Return (X, Y) of the center of cell containing provided text 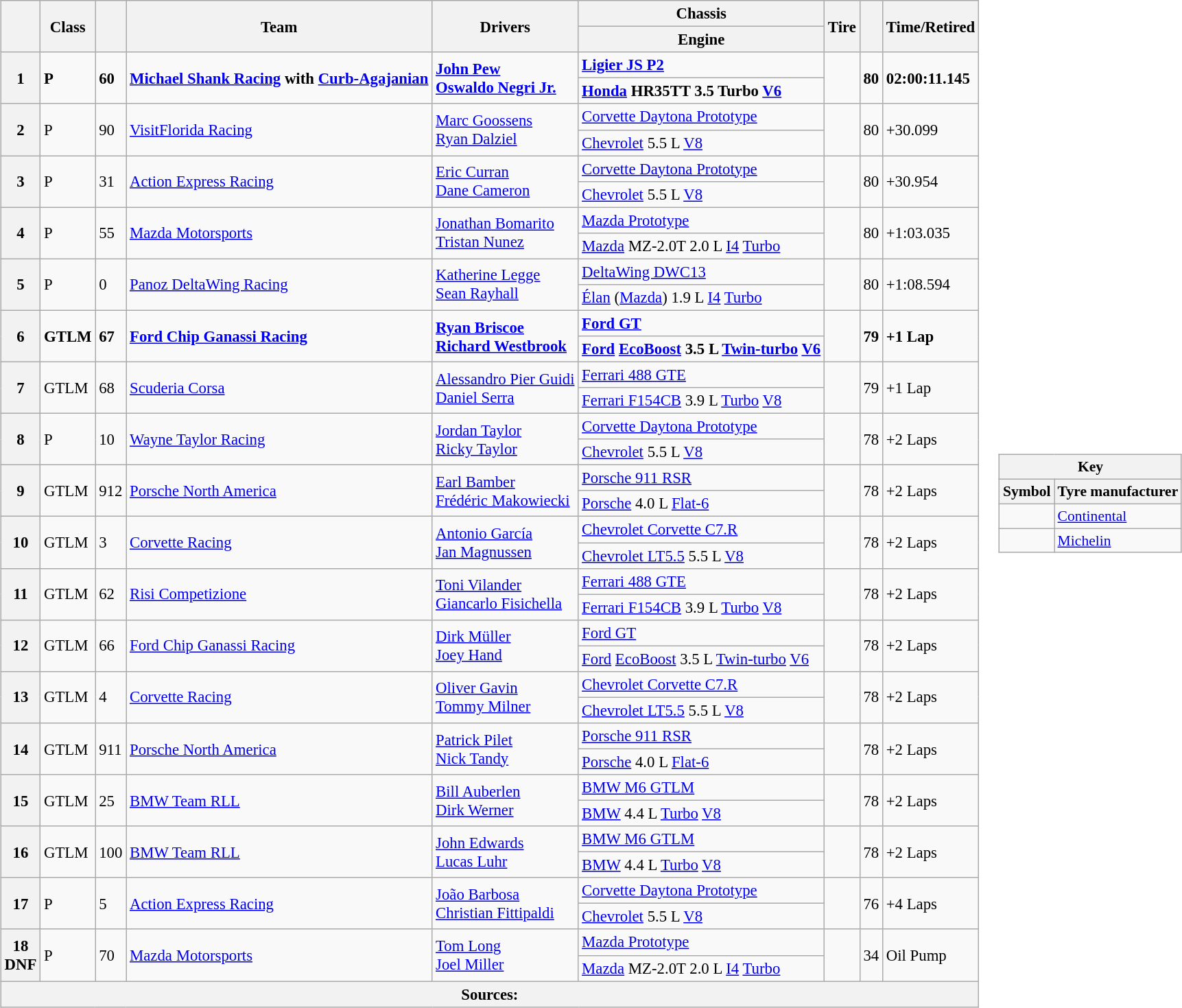
Alessandro Pier Guidi Daniel Serra (505, 387)
Honda HR35TT 3.5 Turbo V6 (701, 91)
DeltaWing DWC13 (701, 272)
Wayne Taylor Racing (279, 439)
55 (111, 233)
14 (21, 749)
Drivers (505, 26)
0 (111, 284)
100 (111, 852)
Class (68, 26)
Team (279, 26)
Panoz DeltaWing Racing (279, 284)
67 (111, 336)
18DNF (21, 955)
Sources: (490, 994)
9 (21, 491)
34 (871, 955)
Tire (842, 26)
Tom Long Joel Miller (505, 955)
16 (21, 852)
John Pew Oswaldo Negri Jr. (505, 78)
Dirk Müller Joey Hand (505, 645)
Bill Auberlen Dirk Werner (505, 800)
Oil Pump (930, 955)
62 (111, 594)
Time/Retired (930, 26)
Élan (Mazda) 1.9 L I4 Turbo (701, 298)
Toni Vilander Giancarlo Fisichella (505, 594)
John Edwards Lucas Luhr (505, 852)
Jordan Taylor Ricky Taylor (505, 439)
25 (111, 800)
+30.099 (930, 129)
76 (871, 903)
Jonathan Bomarito Tristan Nunez (505, 233)
8 (21, 439)
31 (111, 181)
+1:03.035 (930, 233)
Symbol (1027, 491)
60 (111, 78)
+4 Laps (930, 903)
Chassis (701, 14)
Antonio García Jan Magnussen (505, 542)
02:00:11.145 (930, 78)
João Barbosa Christian Fittipaldi (505, 903)
Earl Bamber Frédéric Makowiecki (505, 491)
+30.954 (930, 181)
2 (21, 129)
911 (111, 749)
68 (111, 387)
7 (21, 387)
Ryan Briscoe Richard Westbrook (505, 336)
1 (21, 78)
Continental (1118, 516)
Tyre manufacturer (1118, 491)
15 (21, 800)
Michelin (1118, 541)
17 (21, 903)
Key (1091, 467)
+1:08.594 (930, 284)
Marc Goossens Ryan Dalziel (505, 129)
6 (21, 336)
Oliver Gavin Tommy Milner (505, 697)
12 (21, 645)
Patrick Pilet Nick Tandy (505, 749)
Engine (701, 40)
Katherine Legge Sean Rayhall (505, 284)
90 (111, 129)
Michael Shank Racing with Curb-Agajanian (279, 78)
70 (111, 955)
Ligier JS P2 (701, 65)
11 (21, 594)
66 (111, 645)
912 (111, 491)
VisitFlorida Racing (279, 129)
Eric Curran Dane Cameron (505, 181)
Risi Competizione (279, 594)
13 (21, 697)
Scuderia Corsa (279, 387)
